Find where the given text appears and provide that cell's center as (X, Y) coordinate. 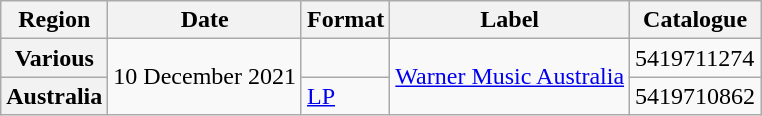
Australia (54, 96)
Catalogue (696, 20)
Region (54, 20)
Date (205, 20)
5419711274 (696, 58)
Label (510, 20)
Various (54, 58)
Warner Music Australia (510, 77)
10 December 2021 (205, 77)
LP (345, 96)
5419710862 (696, 96)
Format (345, 20)
